Detect which cell encompasses the target text, then output its [X, Y] center coordinate. 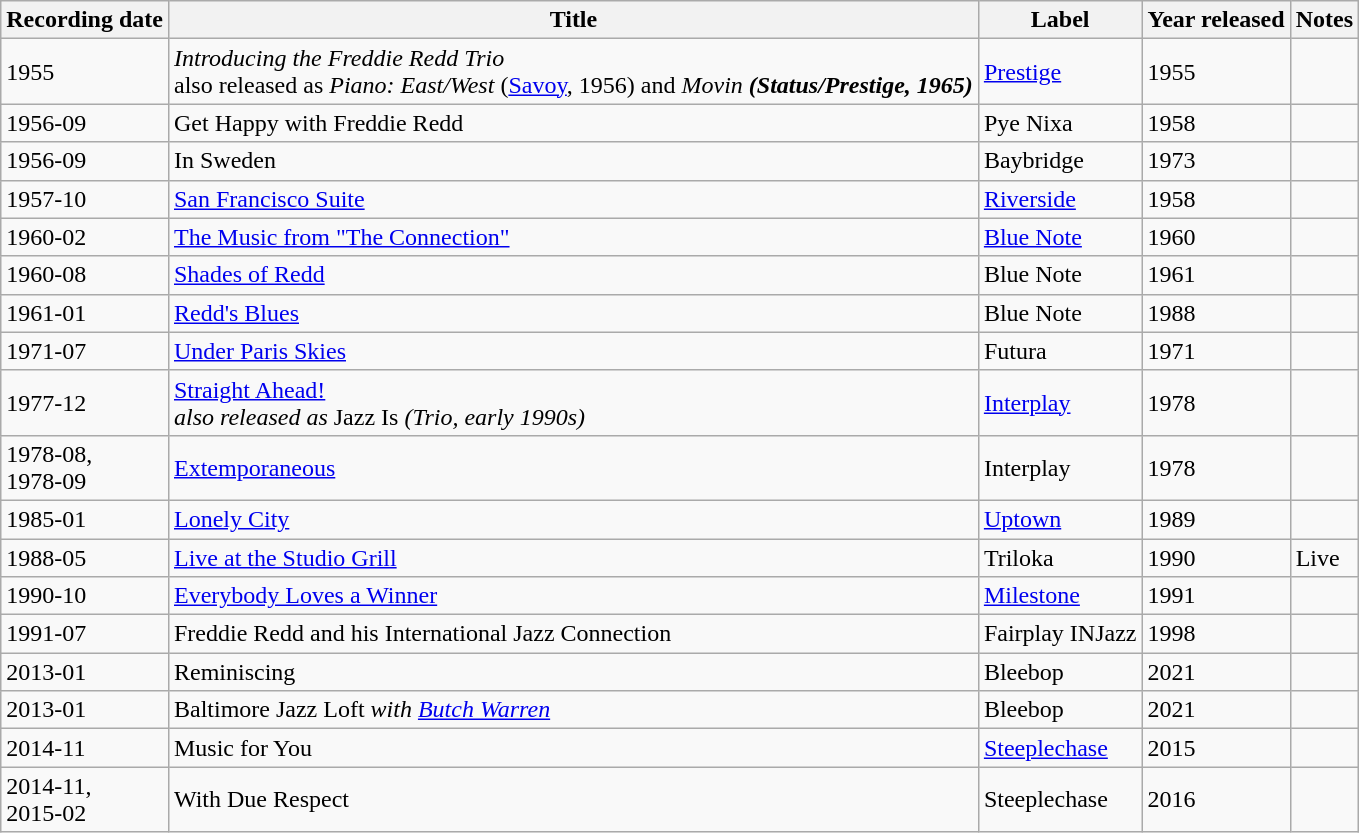
1957-10 [85, 199]
2014-11, 2015-02 [85, 800]
Riverside [1060, 199]
1988-05 [85, 557]
Extemporaneous [573, 468]
Everybody Loves a Winner [573, 596]
1998 [1216, 634]
1989 [1216, 519]
Recording date [85, 20]
2016 [1216, 800]
Prestige [1060, 72]
With Due Respect [573, 800]
Straight Ahead! also released as Jazz Is (Trio, early 1990s) [573, 402]
1978-08, 1978-09 [85, 468]
Pye Nixa [1060, 123]
Redd's Blues [573, 313]
In Sweden [573, 161]
Shades of Redd [573, 275]
1985-01 [85, 519]
Fairplay INJazz [1060, 634]
Introducing the Freddie Redd Trio also released as Piano: East/West (Savoy, 1956) and Movin (Status/Prestige, 1965) [573, 72]
2014-11 [85, 748]
1971-07 [85, 351]
1990-10 [85, 596]
1961-01 [85, 313]
1988 [1216, 313]
Baltimore Jazz Loft with Butch Warren [573, 710]
Title [573, 20]
1977-12 [85, 402]
1991 [1216, 596]
1991-07 [85, 634]
Notes [1324, 20]
1973 [1216, 161]
Freddie Redd and his International Jazz Connection [573, 634]
Uptown [1060, 519]
1960-08 [85, 275]
1990 [1216, 557]
Lonely City [573, 519]
2015 [1216, 748]
San Francisco Suite [573, 199]
Live at the Studio Grill [573, 557]
Label [1060, 20]
1961 [1216, 275]
1971 [1216, 351]
Baybridge [1060, 161]
Reminiscing [573, 672]
Year released [1216, 20]
The Music from "The Connection" [573, 237]
Under Paris Skies [573, 351]
Triloka [1060, 557]
1960 [1216, 237]
Live [1324, 557]
Music for You [573, 748]
Futura [1060, 351]
1960-02 [85, 237]
Get Happy with Freddie Redd [573, 123]
Milestone [1060, 596]
